Identify which cell holds the provided text, then report its [x, y] central coordinate. 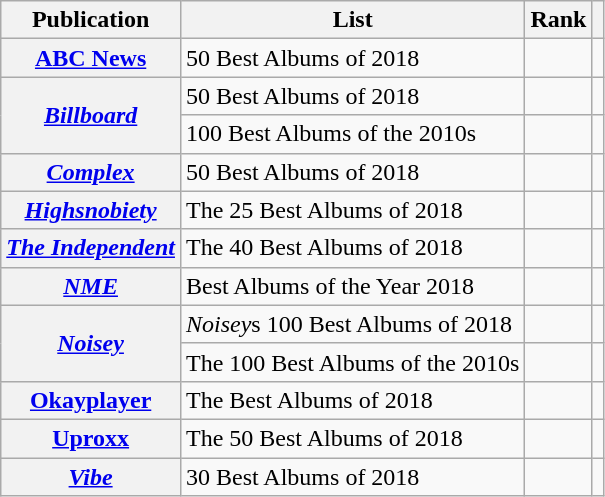
Publication [91, 20]
Uproxx [91, 438]
Complex [91, 172]
Rank [558, 20]
Vibe [91, 477]
The Best Albums of 2018 [352, 400]
The 40 Best Albums of 2018 [352, 248]
Best Albums of the Year 2018 [352, 286]
Highsnobiety [91, 210]
List [352, 20]
The 50 Best Albums of 2018 [352, 438]
Okayplayer [91, 400]
ABC News [91, 58]
Noisey [91, 343]
The 100 Best Albums of the 2010s [352, 362]
The Independent [91, 248]
NME [91, 286]
30 Best Albums of 2018 [352, 477]
Noiseys 100 Best Albums of 2018 [352, 324]
100 Best Albums of the 2010s [352, 134]
The 25 Best Albums of 2018 [352, 210]
Billboard [91, 115]
